Return (X, Y) of the center of cell containing provided text 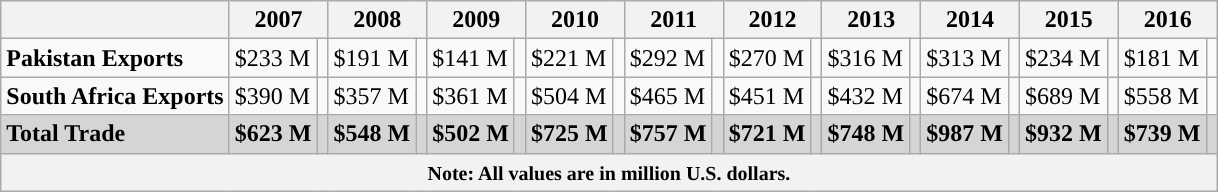
$757 M (668, 134)
$558 M (1162, 96)
$689 M (1063, 96)
2008 (378, 20)
$390 M (273, 96)
$502 M (471, 134)
$739 M (1162, 134)
$748 M (866, 134)
$361 M (471, 96)
2016 (1168, 20)
$987 M (965, 134)
$316 M (866, 58)
$548 M (372, 134)
$270 M (767, 58)
$233 M (273, 58)
$357 M (372, 96)
$721 M (767, 134)
$623 M (273, 134)
2013 (872, 20)
2011 (674, 20)
$451 M (767, 96)
2015 (1068, 20)
Note: All values are in million U.S. dollars. (609, 172)
South Africa Exports (115, 96)
$313 M (965, 58)
$932 M (1063, 134)
$674 M (965, 96)
$141 M (471, 58)
2012 (772, 20)
2007 (278, 20)
$725 M (570, 134)
$292 M (668, 58)
$234 M (1063, 58)
$504 M (570, 96)
$221 M (570, 58)
2014 (970, 20)
Pakistan Exports (115, 58)
2009 (476, 20)
$432 M (866, 96)
$465 M (668, 96)
2010 (576, 20)
Total Trade (115, 134)
$191 M (372, 58)
$181 M (1162, 58)
